Output the (X, Y) coordinate of the center of the cell containing the given text.  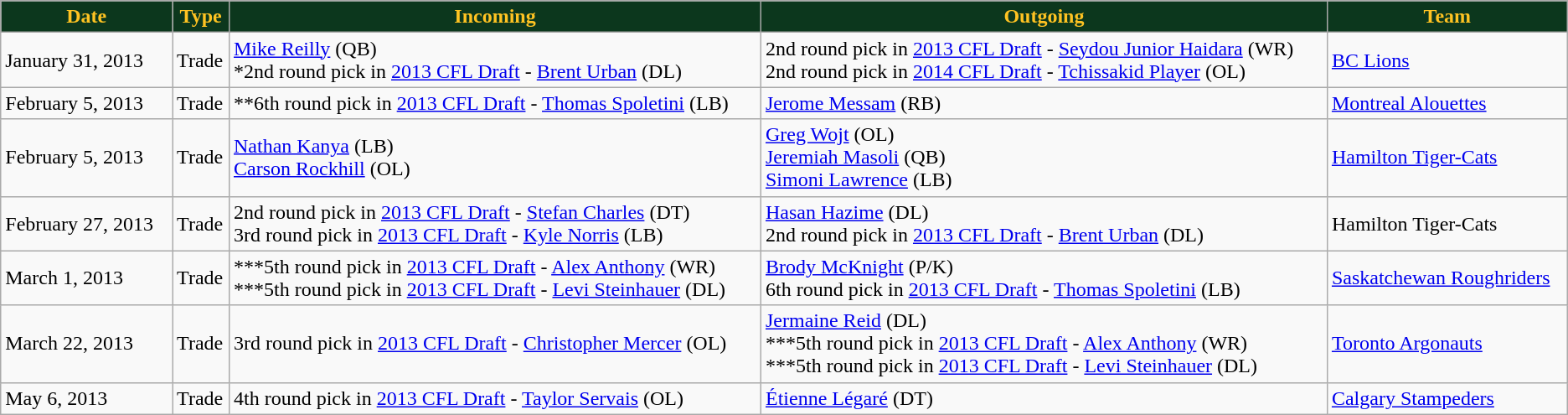
February 27, 2013 (87, 223)
March 1, 2013 (87, 278)
***5th round pick in 2013 CFL Draft - Alex Anthony (WR)***5th round pick in 2013 CFL Draft - Levi Steinhauer (DL) (494, 278)
Montreal Alouettes (1447, 103)
3rd round pick in 2013 CFL Draft - Christopher Mercer (OL) (494, 344)
Toronto Argonauts (1447, 344)
January 31, 2013 (87, 60)
Brody McKnight (P/K)6th round pick in 2013 CFL Draft - Thomas Spoletini (LB) (1044, 278)
2nd round pick in 2013 CFL Draft - Seydou Junior Haidara (WR)2nd round pick in 2014 CFL Draft - Tchissakid Player (OL) (1044, 60)
Date (87, 17)
Team (1447, 17)
Type (201, 17)
Mike Reilly (QB)*2nd round pick in 2013 CFL Draft - Brent Urban (DL) (494, 60)
Jerome Messam (RB) (1044, 103)
**6th round pick in 2013 CFL Draft - Thomas Spoletini (LB) (494, 103)
Saskatchewan Roughriders (1447, 278)
Nathan Kanya (LB)Carson Rockhill (OL) (494, 158)
May 6, 2013 (87, 398)
Outgoing (1044, 17)
Calgary Stampeders (1447, 398)
BC Lions (1447, 60)
Hasan Hazime (DL)2nd round pick in 2013 CFL Draft - Brent Urban (DL) (1044, 223)
Greg Wojt (OL)Jeremiah Masoli (QB)Simoni Lawrence (LB) (1044, 158)
Jermaine Reid (DL)***5th round pick in 2013 CFL Draft - Alex Anthony (WR)***5th round pick in 2013 CFL Draft - Levi Steinhauer (DL) (1044, 344)
March 22, 2013 (87, 344)
4th round pick in 2013 CFL Draft - Taylor Servais (OL) (494, 398)
2nd round pick in 2013 CFL Draft - Stefan Charles (DT)3rd round pick in 2013 CFL Draft - Kyle Norris (LB) (494, 223)
Incoming (494, 17)
Étienne Légaré (DT) (1044, 398)
